Extract the [x, y] coordinate from the center of the cell holding the provided text.  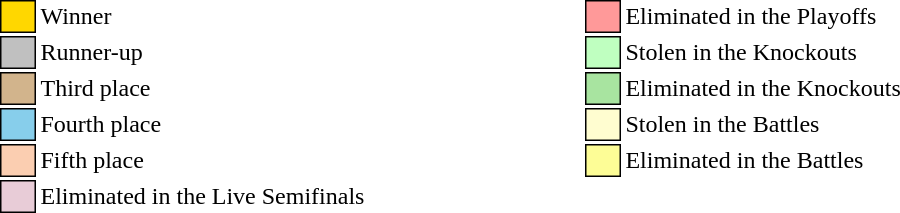
Fourth place [202, 124]
Winner [202, 16]
Eliminated in the Live Semifinals [202, 196]
Fifth place [202, 160]
Runner-up [202, 52]
Third place [202, 88]
